Search for the cell housing the specified text and yield its (X, Y) center coordinate. 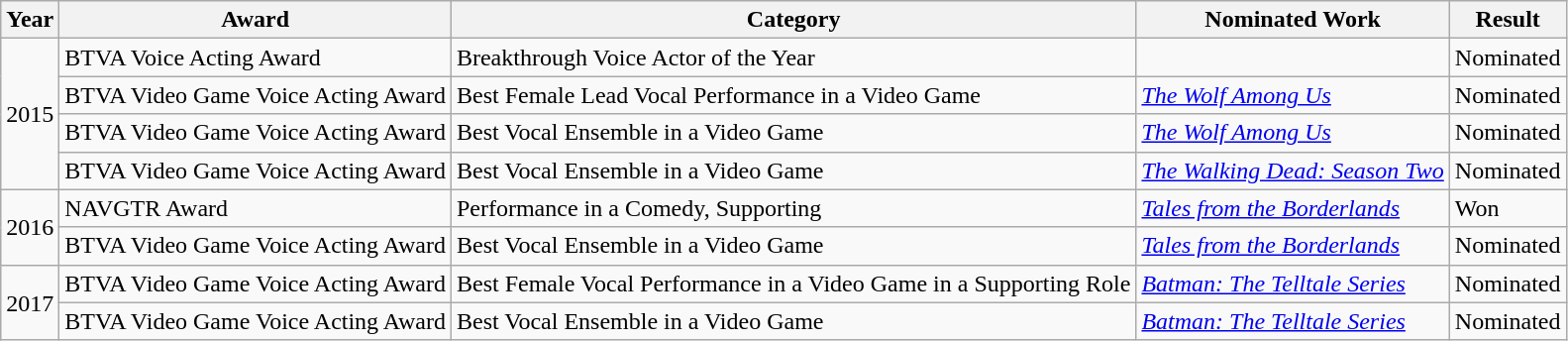
Year (30, 20)
Breakthrough Voice Actor of the Year (792, 57)
Result (1508, 20)
The Walking Dead: Season Two (1293, 170)
Won (1508, 208)
Nominated Work (1293, 20)
Best Female Lead Vocal Performance in a Video Game (792, 95)
Award (256, 20)
Performance in a Comedy, Supporting (792, 208)
Category (792, 20)
2017 (30, 302)
Best Female Vocal Performance in a Video Game in a Supporting Role (792, 284)
BTVA Voice Acting Award (256, 57)
NAVGTR Award (256, 208)
2015 (30, 114)
2016 (30, 227)
